From the cell containing the given text, extract its center point as [X, Y] coordinate. 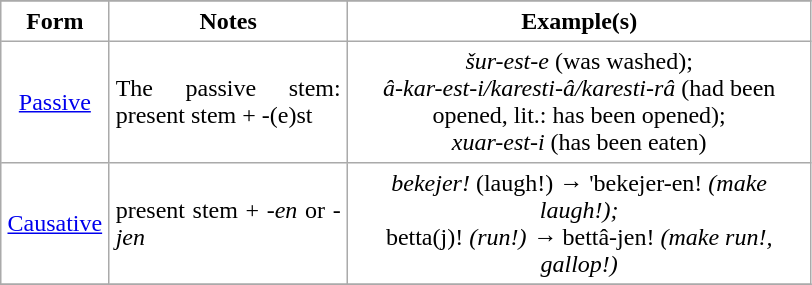
The passive stem: present stem + -(e)st [228, 102]
Example(s) [579, 21]
Notes [228, 21]
Passive [55, 102]
Form [55, 21]
šur-est-e (was washed); â-kar-est-i/karesti-â/karesti-râ (had been opened, lit.: has been opened); xuar-est-i (has been eaten) [579, 102]
present stem + -en or -jen [228, 224]
bekejer! (laugh!) → 'bekejer-en! (make laugh!); betta(j)! (run!) → bettâ-jen! (make run!, gallop!) [579, 224]
Causative [55, 224]
